Detect which cell encompasses the target text, then output its [X, Y] center coordinate. 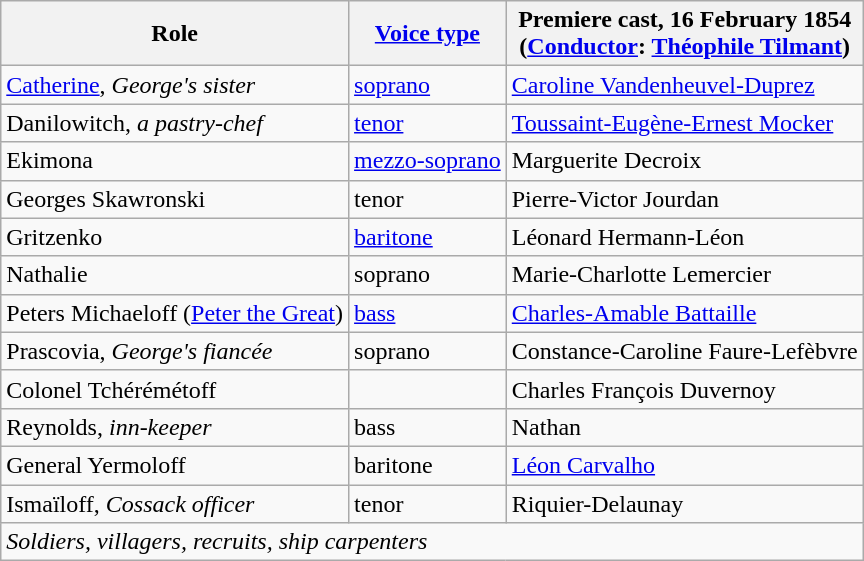
Danilowitch, a pastry-chef [175, 123]
Colonel Tchérémétoff [175, 389]
Ekimona [175, 161]
Toussaint-Eugène-Ernest Mocker [684, 123]
Reynolds, inn-keeper [175, 427]
Pierre-Victor Jourdan [684, 199]
Voice type [428, 34]
Nathan [684, 427]
Riquier-Delaunay [684, 503]
Catherine, George's sister [175, 85]
Prascovia, George's fiancée [175, 351]
General Yermoloff [175, 465]
Role [175, 34]
Ismaïloff, Cossack officer [175, 503]
Premiere cast, 16 February 1854(Conductor: Théophile Tilmant) [684, 34]
Marie-Charlotte Lemercier [684, 275]
mezzo-soprano [428, 161]
Léon Carvalho [684, 465]
Charles François Duvernoy [684, 389]
Peters Michaeloff (Peter the Great) [175, 313]
Gritzenko [175, 237]
Nathalie [175, 275]
Soldiers, villagers, recruits, ship carpenters [432, 542]
Caroline Vandenheuvel-Duprez [684, 85]
Georges Skawronski [175, 199]
Marguerite Decroix [684, 161]
Constance-Caroline Faure-Lefèbvre [684, 351]
Charles-Amable Battaille [684, 313]
Léonard Hermann-Léon [684, 237]
